Identify which cell holds the provided text, then report its [x, y] central coordinate. 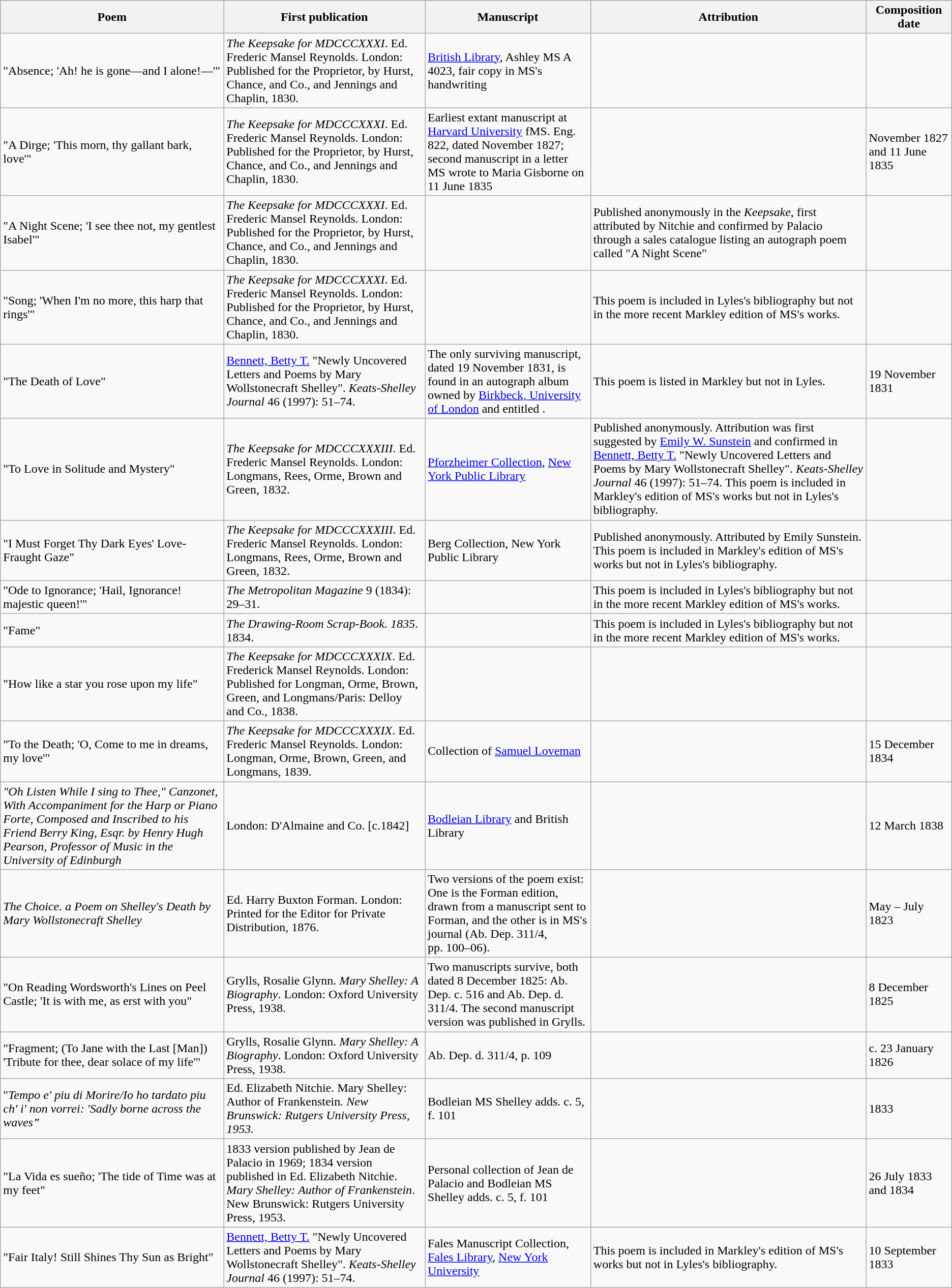
This poem is included in Markley's edition of MS's works but not in Lyles's bibliography. [728, 1258]
"To Love in Solitude and Mystery" [112, 469]
10 September 1833 [909, 1258]
19 November 1831 [909, 381]
"I Must Forget Thy Dark Eyes' Love-Fraught Gaze" [112, 550]
Poem [112, 17]
"The Death of Love" [112, 381]
"Fame" [112, 630]
"To the Death; 'O, Come to me in dreams, my love'" [112, 751]
Personal collection of Jean de Palacio and Bodleian MS Shelley adds. c. 5, f. 101 [508, 1183]
Attribution [728, 17]
Published anonymously. Attributed by Emily Sunstein. This poem is included in Markley's edition of MS's works but not in Lyles's bibliography. [728, 550]
British Library, Ashley MS A 4023, fair copy in MS's handwriting [508, 71]
Bodleian Library and British Library [508, 825]
8 December 1825 [909, 995]
"Fair Italy! Still Shines Thy Sun as Bright" [112, 1258]
Berg Collection, New York Public Library [508, 550]
Composition date [909, 17]
26 July 1833 and 1834 [909, 1183]
London: D'Almaine and Co. [c.1842] [324, 825]
Collection of Samuel Loveman [508, 751]
"Tempo e' piu di Morire/Io ho tardato piu ch' i' non vorrei: 'Sadly borne across the waves" [112, 1109]
Fales Manuscript Collection, Fales Library, New York University [508, 1258]
The Metropolitan Magazine 9 (1834): 29–31. [324, 597]
Bodleian MS Shelley adds. c. 5, f. 101 [508, 1109]
"Song; 'When I'm no more, this harp that rings'" [112, 307]
The Keepsake for MDCCCXXXIX. Ed. Frederic Mansel Reynolds. London: Longman, Orme, Brown, Green, and Longmans, 1839. [324, 751]
First publication [324, 17]
Ed. Elizabeth Nitchie. Mary Shelley: Author of Frankenstein. New Brunswick: Rutgers University Press, 1953. [324, 1109]
12 March 1838 [909, 825]
"A Night Scene; 'I see thee not, my gentlest Isabel'" [112, 233]
"Absence; 'Ah! he is gone—and I alone!—'" [112, 71]
"Fragment; (To Jane with the Last [Man]) 'Tribute for thee, dear solace of my life'" [112, 1055]
"On Reading Wordsworth's Lines on Peel Castle; 'It is with me, as erst with you" [112, 995]
c. 23 January 1826 [909, 1055]
"La Vida es sueño; 'The tide of Time was at my feet" [112, 1183]
Two manuscripts survive, both dated 8 December 1825: Ab. Dep. c. 516 and Ab. Dep. d. 311/4. The second manuscript version was published in Grylls. [508, 995]
15 December 1834 [909, 751]
This poem is listed in Markley but not in Lyles. [728, 381]
November 1827 and 11 June 1835 [909, 151]
"A Dirge; 'This morn, thy gallant bark, love'" [112, 151]
1833 [909, 1109]
Ab. Dep. d. 311/4, p. 109 [508, 1055]
The Drawing-Room Scrap-Book. 1835. 1834. [324, 630]
"How like a star you rose upon my life" [112, 684]
Manuscript [508, 17]
"Ode to Ignorance; 'Hail, Ignorance! majestic queen!'" [112, 597]
Pforzheimer Collection, New York Public Library [508, 469]
Ed. Harry Buxton Forman. London: Printed for the Editor for Private Distribution, 1876. [324, 914]
The Choice. a Poem on Shelley's Death by Mary Wollstonecraft Shelley [112, 914]
May – July 1823 [909, 914]
The only surviving manuscript, dated 19 November 1831, is found in an autograph album owned by Birkbeck, University of London and entitled . [508, 381]
